Locate the cell with the specified text and output its [X, Y] center coordinate. 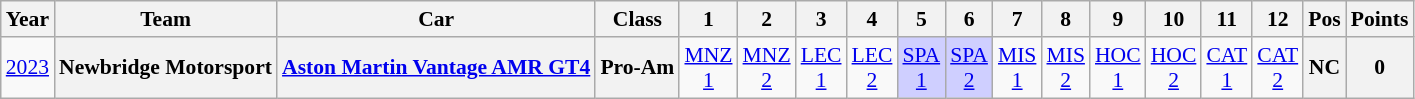
MIS1 [1018, 68]
Class [637, 19]
Pos [1324, 19]
Year [28, 19]
MIS2 [1066, 68]
Pro-Am [637, 68]
6 [969, 19]
1 [708, 19]
LEC2 [872, 68]
9 [1118, 19]
HOC2 [1174, 68]
CAT1 [1226, 68]
Aston Martin Vantage AMR GT4 [436, 68]
8 [1066, 19]
7 [1018, 19]
2 [767, 19]
11 [1226, 19]
3 [822, 19]
2023 [28, 68]
LEC1 [822, 68]
SPA1 [921, 68]
MNZ2 [767, 68]
SPA2 [969, 68]
0 [1380, 68]
Team [166, 19]
4 [872, 19]
HOC1 [1118, 68]
Points [1380, 19]
NC [1324, 68]
5 [921, 19]
CAT2 [1278, 68]
Car [436, 19]
12 [1278, 19]
MNZ1 [708, 68]
Newbridge Motorsport [166, 68]
10 [1174, 19]
